From the cell containing the given text, extract its center point as [x, y] coordinate. 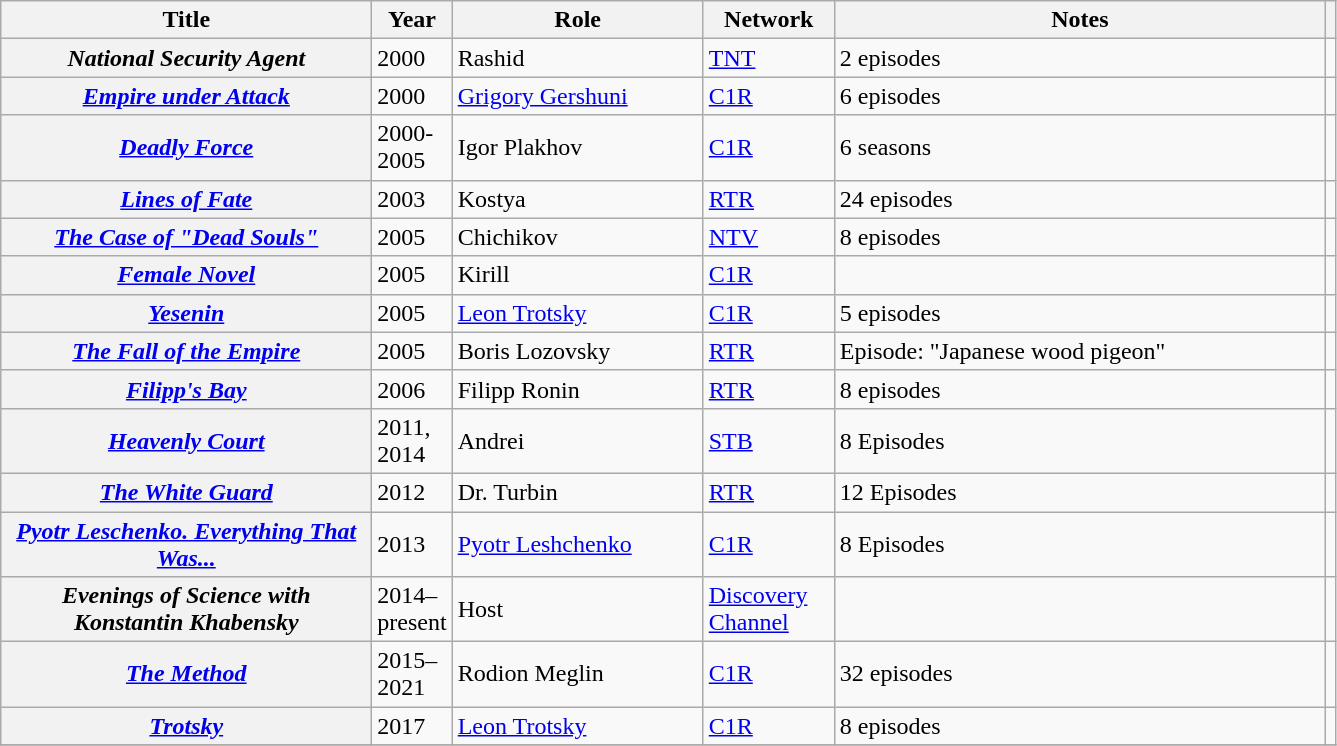
Pyotr Leshchenko [578, 544]
STB [768, 440]
5 episodes [1080, 313]
6 seasons [1080, 148]
Role [578, 20]
Yesenin [186, 313]
Pyotr Leschenko. Everything That Was... [186, 544]
Rashid [578, 58]
Filipp Ronin [578, 389]
Notes [1080, 20]
Heavenly Court [186, 440]
Dr. Turbin [578, 492]
Lines of Fate [186, 199]
Network [768, 20]
12 Episodes [1080, 492]
2011, 2014 [412, 440]
TNT [768, 58]
2003 [412, 199]
The Fall of the Empire [186, 351]
6 episodes [1080, 96]
Filipp's Bay [186, 389]
Episode: "Japanese wood pigeon" [1080, 351]
32 episodes [1080, 674]
Host [578, 610]
Year [412, 20]
Rodion Meglin [578, 674]
2017 [412, 726]
Kostya [578, 199]
Title [186, 20]
2013 [412, 544]
Female Novel [186, 275]
2000-2005 [412, 148]
Evenings of Science with Konstantin Khabensky [186, 610]
Empire under Attack [186, 96]
2006 [412, 389]
National Security Agent [186, 58]
2014–present [412, 610]
Igor Plakhov [578, 148]
24 episodes [1080, 199]
2015–2021 [412, 674]
Kirill [578, 275]
Discovery Channel [768, 610]
Chichikov [578, 237]
Grigory Gershuni [578, 96]
The Case of "Dead Souls" [186, 237]
NTV [768, 237]
Deadly Force [186, 148]
The Method [186, 674]
The White Guard [186, 492]
2 episodes [1080, 58]
Andrei [578, 440]
2012 [412, 492]
Trotsky [186, 726]
Boris Lozovsky [578, 351]
